Detect which cell encompasses the target text, then output its (x, y) center coordinate. 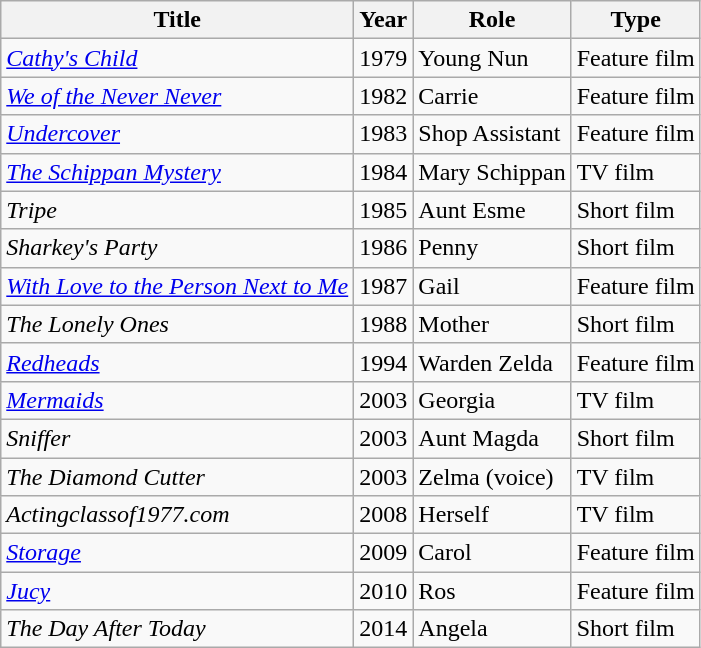
Title (178, 20)
Sniffer (178, 438)
Sharkey's Party (178, 248)
With Love to the Person Next to Me (178, 286)
1983 (384, 134)
The Lonely Ones (178, 324)
Carol (492, 553)
1982 (384, 96)
Mermaids (178, 400)
2008 (384, 515)
Actingclassof1977.com (178, 515)
Carrie (492, 96)
1984 (384, 172)
2014 (384, 629)
The Day After Today (178, 629)
Storage (178, 553)
1986 (384, 248)
1987 (384, 286)
Penny (492, 248)
Tripe (178, 210)
1994 (384, 362)
2010 (384, 591)
Aunt Magda (492, 438)
Herself (492, 515)
1985 (384, 210)
Gail (492, 286)
Year (384, 20)
Young Nun (492, 58)
Undercover (178, 134)
Ros (492, 591)
Georgia (492, 400)
We of the Never Never (178, 96)
Mary Schippan (492, 172)
Mother (492, 324)
Shop Assistant (492, 134)
Aunt Esme (492, 210)
Role (492, 20)
Warden Zelda (492, 362)
Redheads (178, 362)
The Schippan Mystery (178, 172)
1979 (384, 58)
Cathy's Child (178, 58)
Zelma (voice) (492, 477)
Angela (492, 629)
1988 (384, 324)
The Diamond Cutter (178, 477)
Jucy (178, 591)
2009 (384, 553)
Type (636, 20)
